Locate the cell with the specified text and output its [X, Y] center coordinate. 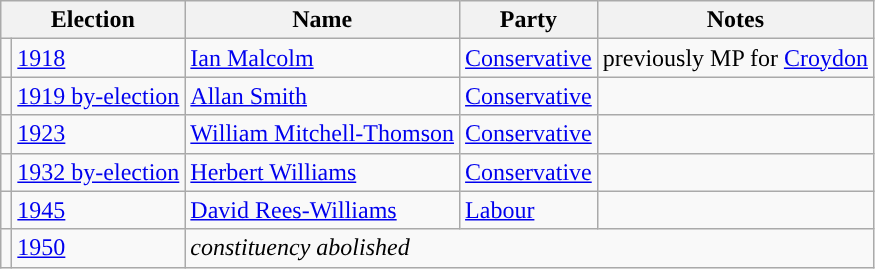
Party [529, 20]
1919 by-election [98, 96]
Allan Smith [322, 96]
1923 [98, 134]
1932 by-election [98, 172]
previously MP for Croydon [735, 58]
1945 [98, 210]
Election [93, 20]
Herbert Williams [322, 172]
David Rees-Williams [322, 210]
William Mitchell-Thomson [322, 134]
constituency abolished [530, 248]
Labour [529, 210]
Notes [735, 20]
Ian Malcolm [322, 58]
1918 [98, 58]
1950 [98, 248]
Name [322, 20]
